Provide the (X, Y) coordinate of the cell's center where the given text is located.  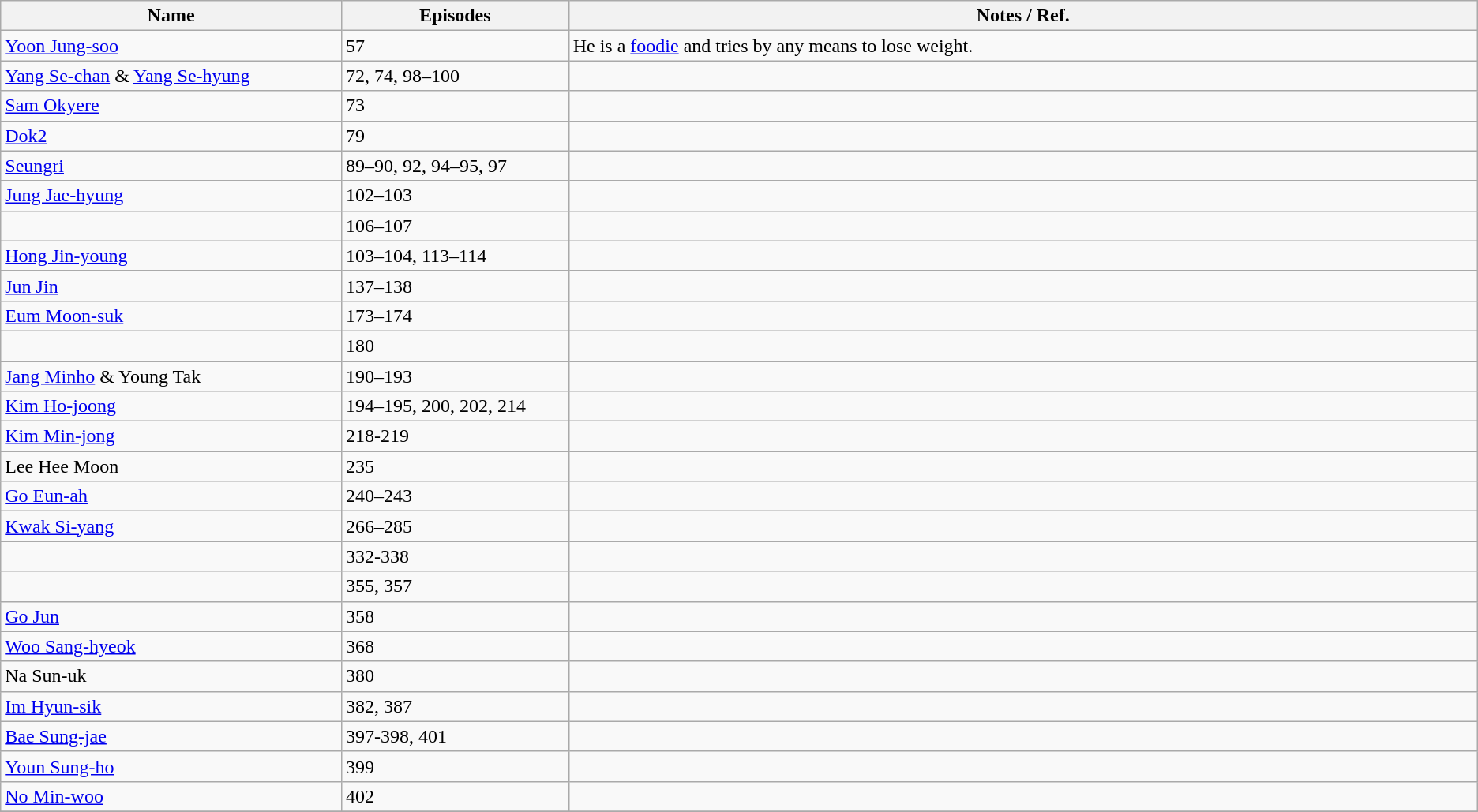
Notes / Ref. (1023, 16)
Jang Minho & Young Tak (171, 376)
380 (455, 676)
Sam Okyere (171, 106)
72, 74, 98–100 (455, 76)
Seungri (171, 166)
332-338 (455, 556)
397-398, 401 (455, 736)
180 (455, 346)
79 (455, 136)
106–107 (455, 226)
Dok2 (171, 136)
Go Jun (171, 616)
Kim Ho-joong (171, 406)
Name (171, 16)
137–138 (455, 286)
Yang Se-chan & Yang Se-hyung (171, 76)
194–195, 200, 202, 214 (455, 406)
240–243 (455, 496)
173–174 (455, 316)
89–90, 92, 94–95, 97 (455, 166)
Woo Sang-hyeok (171, 646)
Bae Sung-jae (171, 736)
Hong Jin-young (171, 256)
368 (455, 646)
Jun Jin (171, 286)
Lee Hee Moon (171, 466)
Yoon Jung-soo (171, 46)
218-219 (455, 436)
No Min-woo (171, 796)
103–104, 113–114 (455, 256)
355, 357 (455, 586)
235 (455, 466)
Go Eun-ah (171, 496)
266–285 (455, 526)
399 (455, 766)
190–193 (455, 376)
102–103 (455, 196)
Na Sun-uk (171, 676)
Jung Jae-hyung (171, 196)
358 (455, 616)
Kim Min-jong (171, 436)
Kwak Si-yang (171, 526)
Youn Sung-ho (171, 766)
57 (455, 46)
He is a foodie and tries by any means to lose weight. (1023, 46)
402 (455, 796)
Im Hyun-sik (171, 706)
Eum Moon-suk (171, 316)
Episodes (455, 16)
382, 387 (455, 706)
73 (455, 106)
